Determine the (X, Y) coordinate at the center of the cell enclosing the given text.  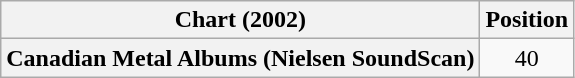
Chart (2002) (240, 20)
Position (527, 20)
40 (527, 58)
Canadian Metal Albums (Nielsen SoundScan) (240, 58)
